Find where the given text appears and provide that cell's center as [x, y] coordinate. 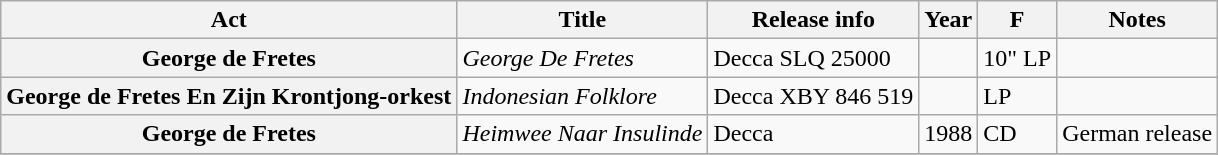
Year [948, 20]
Indonesian Folklore [582, 96]
1988 [948, 134]
Decca [814, 134]
10" LP [1018, 58]
Notes [1138, 20]
German release [1138, 134]
F [1018, 20]
Release info [814, 20]
Decca XBY 846 519 [814, 96]
Title [582, 20]
Decca SLQ 25000 [814, 58]
Act [229, 20]
George de Fretes En Zijn Krontjong-orkest [229, 96]
Heimwee Naar Insulinde [582, 134]
George De Fretes [582, 58]
CD [1018, 134]
LP [1018, 96]
